Return (X, Y) of the center of cell containing provided text 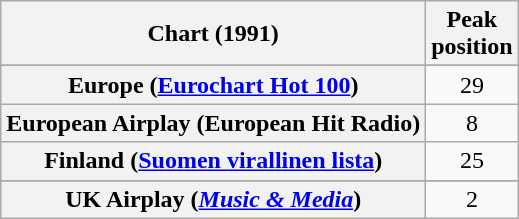
25 (472, 161)
European Airplay (European Hit Radio) (214, 123)
29 (472, 85)
8 (472, 123)
Europe (Eurochart Hot 100) (214, 85)
UK Airplay (Music & Media) (214, 199)
Chart (1991) (214, 34)
Finland (Suomen virallinen lista) (214, 161)
2 (472, 199)
Peakposition (472, 34)
